Provide the (x, y) coordinate of the cell's center where the given text is located.  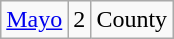
County (132, 20)
2 (80, 20)
Mayo (34, 20)
